Identify which cell holds the provided text, then report its [X, Y] central coordinate. 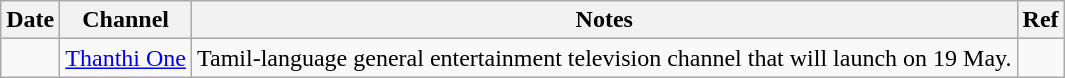
Tamil-language general entertainment television channel that will launch on 19 May. [604, 58]
Ref [1040, 20]
Channel [126, 20]
Notes [604, 20]
Thanthi One [126, 58]
Date [30, 20]
